Capture the cell that displays the provided text and extract its [x, y] central coordinate. 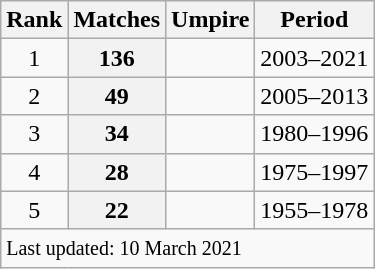
4 [34, 172]
1975–1997 [314, 172]
2003–2021 [314, 58]
1980–1996 [314, 134]
49 [117, 96]
1 [34, 58]
Matches [117, 20]
34 [117, 134]
Rank [34, 20]
136 [117, 58]
3 [34, 134]
2005–2013 [314, 96]
1955–1978 [314, 210]
2 [34, 96]
Period [314, 20]
Umpire [210, 20]
28 [117, 172]
5 [34, 210]
Last updated: 10 March 2021 [188, 248]
22 [117, 210]
